Capture the cell that displays the provided text and extract its [X, Y] central coordinate. 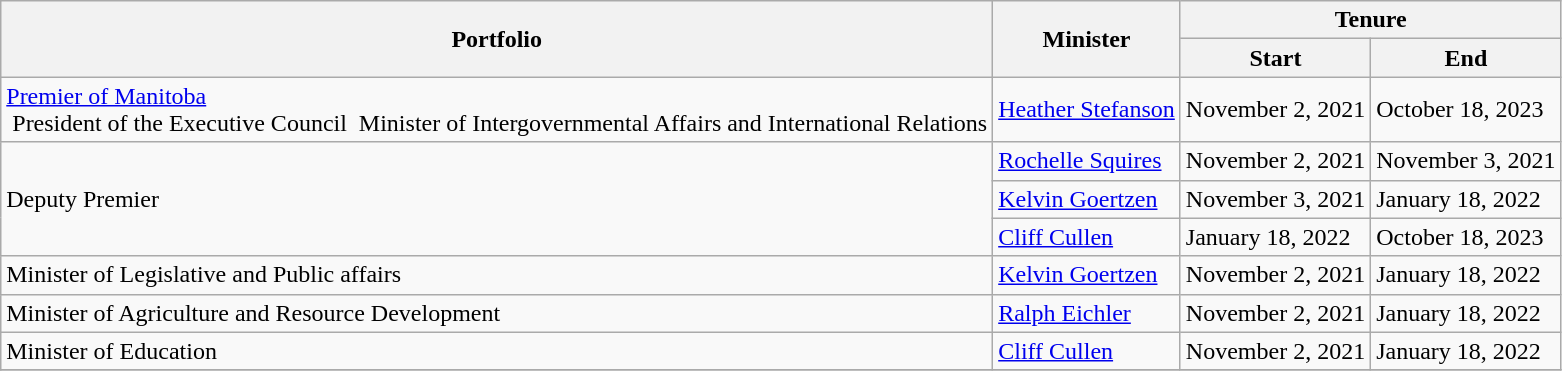
Ralph Eichler [1087, 313]
Deputy Premier [497, 199]
Tenure [1370, 20]
Start [1275, 58]
Minister of Agriculture and Resource Development [497, 313]
Portfolio [497, 39]
Minister of Legislative and Public affairs [497, 275]
Minister [1087, 39]
Minister of Education [497, 351]
Heather Stefanson [1087, 110]
Rochelle Squires [1087, 161]
Premier of Manitoba President of the Executive Council Minister of Intergovernmental Affairs and International Relations [497, 110]
End [1466, 58]
